Detect which cell encompasses the target text, then output its (x, y) center coordinate. 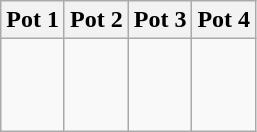
Pot 1 (33, 20)
Pot 4 (224, 20)
Pot 3 (160, 20)
Pot 2 (96, 20)
